For the text-containing cell, return its midpoint in [X, Y] coordinate format. 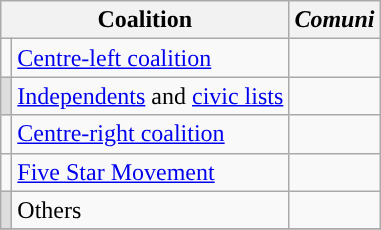
Coalition [145, 20]
Comuni [334, 20]
Others [150, 210]
Independents and civic lists [150, 96]
Centre-left coalition [150, 58]
Centre-right coalition [150, 134]
Five Star Movement [150, 172]
